Find where the given text appears and provide that cell's center as (X, Y) coordinate. 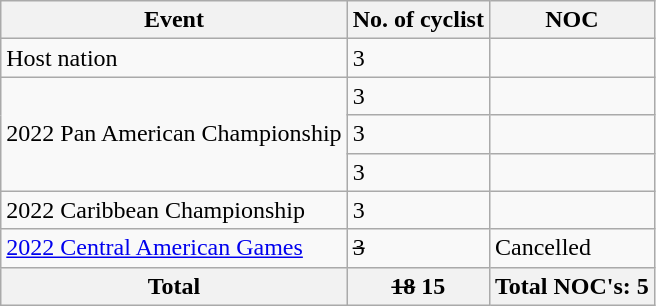
Cancelled (572, 248)
Event (174, 20)
2022 Central American Games (174, 248)
No. of cyclist (418, 20)
Host nation (174, 58)
Total (174, 286)
2022 Caribbean Championship (174, 210)
2022 Pan American Championship (174, 134)
NOC (572, 20)
18 15 (418, 286)
Total NOC's: 5 (572, 286)
